Output the (X, Y) coordinate of the center of the cell containing the given text.  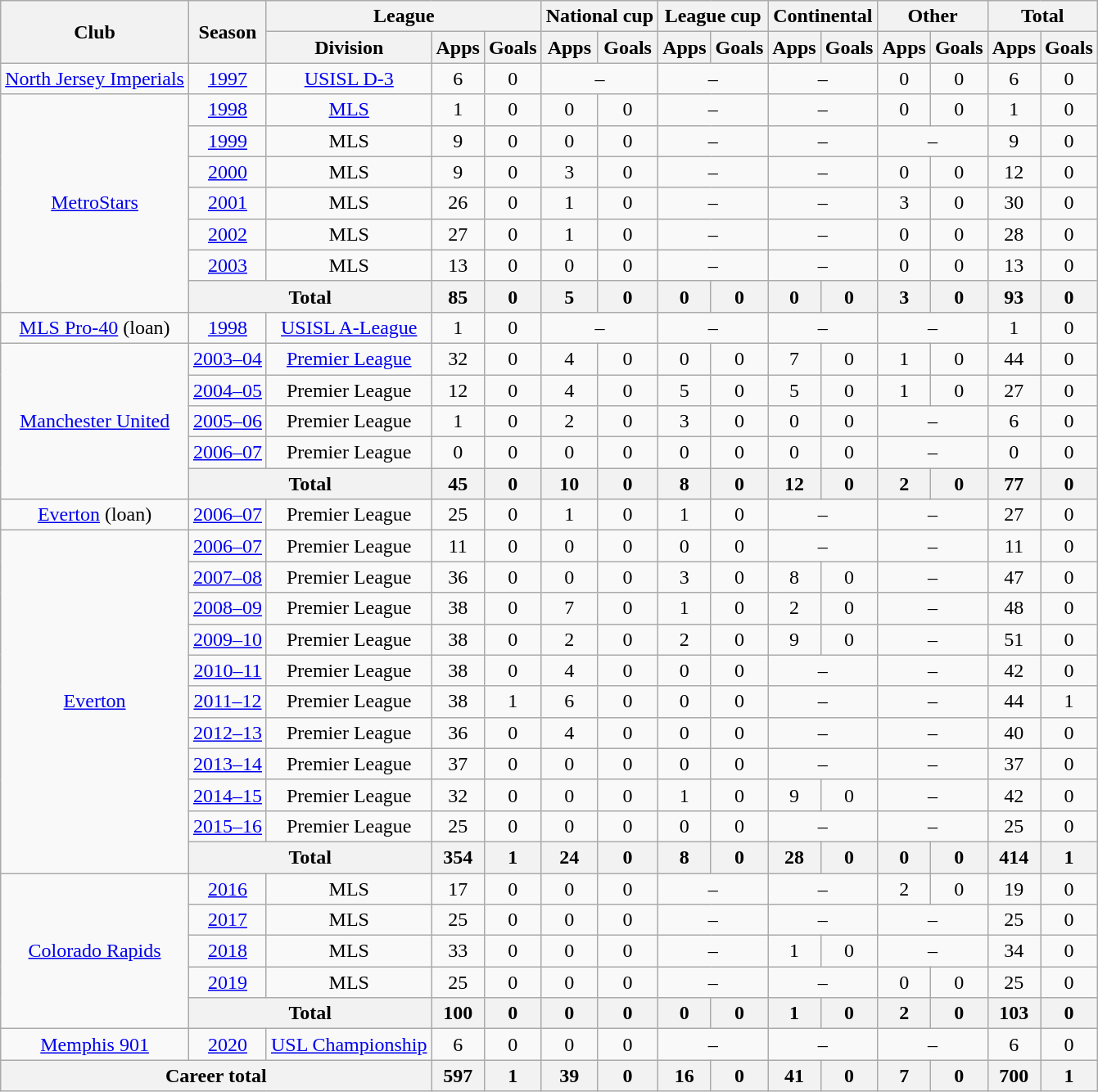
USISL A-League (349, 327)
2004–05 (228, 390)
National cup (599, 16)
16 (685, 1076)
19 (1014, 888)
2019 (228, 982)
Career total (216, 1076)
41 (794, 1076)
47 (1014, 577)
2003 (228, 265)
40 (1014, 733)
77 (1014, 484)
2003–04 (228, 359)
2001 (228, 203)
Season (228, 32)
2007–08 (228, 577)
Division (349, 47)
39 (569, 1076)
103 (1014, 1013)
33 (458, 951)
10 (569, 484)
Memphis 901 (95, 1045)
2016 (228, 888)
North Jersey Imperials (95, 79)
2012–13 (228, 733)
17 (458, 888)
USISL D-3 (349, 79)
414 (1014, 857)
2011–12 (228, 702)
Colorado Rapids (95, 950)
2009–10 (228, 639)
Everton (95, 702)
2002 (228, 234)
2015–16 (228, 826)
2017 (228, 920)
MetroStars (95, 203)
USL Championship (349, 1045)
85 (458, 296)
34 (1014, 951)
45 (458, 484)
2014–15 (228, 795)
700 (1014, 1076)
League (404, 16)
League cup (713, 16)
2013–14 (228, 764)
2000 (228, 172)
Continental (823, 16)
MLS Pro-40 (loan) (95, 327)
2020 (228, 1045)
48 (1014, 608)
51 (1014, 639)
26 (458, 203)
2010–11 (228, 670)
100 (458, 1013)
2005–06 (228, 422)
Manchester United (95, 421)
93 (1014, 296)
2008–09 (228, 608)
354 (458, 857)
Other (933, 16)
Everton (loan) (95, 515)
1999 (228, 141)
597 (458, 1076)
24 (569, 857)
Club (95, 32)
2018 (228, 951)
1997 (228, 79)
30 (1014, 203)
